Find where the given text appears and provide that cell's center as (x, y) coordinate. 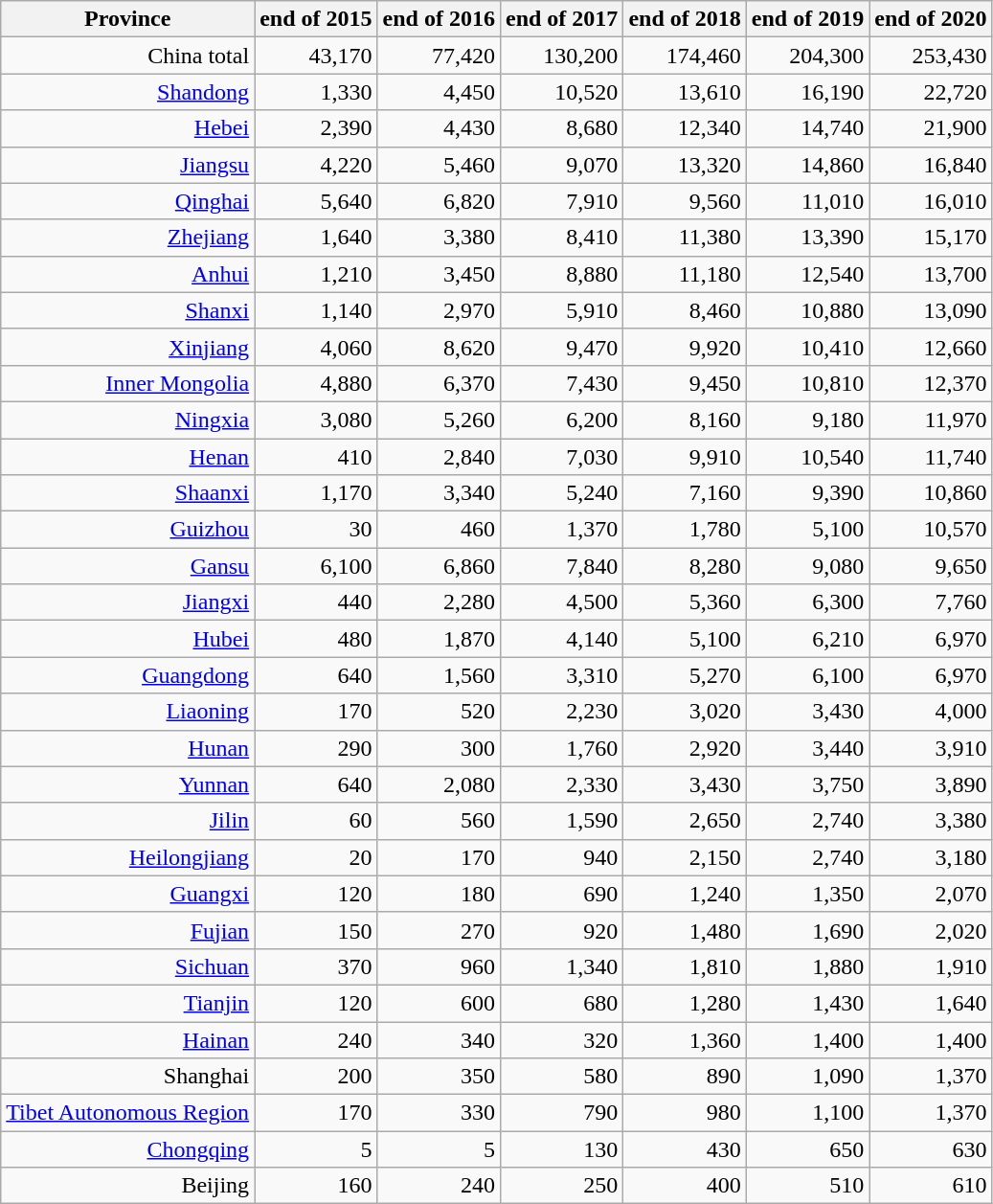
790 (561, 1113)
2,230 (561, 712)
Zhejiang (128, 238)
4,500 (561, 602)
9,080 (807, 566)
1,090 (807, 1077)
410 (316, 457)
250 (561, 1186)
30 (316, 530)
8,680 (561, 128)
253,430 (931, 56)
330 (439, 1113)
4,000 (931, 712)
1,330 (316, 92)
2,070 (931, 894)
9,070 (561, 165)
1,430 (807, 1003)
680 (561, 1003)
14,860 (807, 165)
3,450 (439, 274)
13,320 (685, 165)
Heilongjiang (128, 857)
9,920 (685, 347)
340 (439, 1039)
940 (561, 857)
370 (316, 966)
1,870 (439, 639)
1,560 (439, 675)
6,300 (807, 602)
1,340 (561, 966)
3,340 (439, 493)
11,970 (931, 420)
43,170 (316, 56)
12,660 (931, 347)
5,910 (561, 310)
150 (316, 930)
Chongqing (128, 1149)
130 (561, 1149)
9,390 (807, 493)
6,200 (561, 420)
1,760 (561, 748)
16,190 (807, 92)
Sichuan (128, 966)
650 (807, 1149)
end of 2017 (561, 19)
560 (439, 821)
9,650 (931, 566)
2,080 (439, 784)
320 (561, 1039)
3,440 (807, 748)
1,910 (931, 966)
200 (316, 1077)
13,090 (931, 310)
7,760 (931, 602)
9,180 (807, 420)
3,750 (807, 784)
10,860 (931, 493)
8,620 (439, 347)
1,810 (685, 966)
1,280 (685, 1003)
960 (439, 966)
610 (931, 1186)
10,520 (561, 92)
end of 2015 (316, 19)
4,140 (561, 639)
11,180 (685, 274)
7,840 (561, 566)
3,310 (561, 675)
Shanxi (128, 310)
1,210 (316, 274)
10,570 (931, 530)
4,430 (439, 128)
14,740 (807, 128)
4,060 (316, 347)
4,880 (316, 383)
Tianjin (128, 1003)
13,610 (685, 92)
Jiangxi (128, 602)
460 (439, 530)
3,020 (685, 712)
204,300 (807, 56)
1,240 (685, 894)
Liaoning (128, 712)
13,390 (807, 238)
Hubei (128, 639)
4,220 (316, 165)
Beijing (128, 1186)
3,080 (316, 420)
480 (316, 639)
11,380 (685, 238)
13,700 (931, 274)
77,420 (439, 56)
5,260 (439, 420)
8,880 (561, 274)
980 (685, 1113)
290 (316, 748)
Anhui (128, 274)
1,780 (685, 530)
6,820 (439, 201)
5,360 (685, 602)
890 (685, 1077)
6,210 (807, 639)
Jilin (128, 821)
12,540 (807, 274)
2,280 (439, 602)
300 (439, 748)
2,020 (931, 930)
12,340 (685, 128)
Yunnan (128, 784)
1,350 (807, 894)
4,450 (439, 92)
China total (128, 56)
10,880 (807, 310)
1,100 (807, 1113)
3,180 (931, 857)
2,840 (439, 457)
400 (685, 1186)
7,030 (561, 457)
9,450 (685, 383)
7,910 (561, 201)
180 (439, 894)
Henan (128, 457)
Xinjiang (128, 347)
1,170 (316, 493)
Guangdong (128, 675)
630 (931, 1149)
3,890 (931, 784)
2,390 (316, 128)
Inner Mongolia (128, 383)
7,430 (561, 383)
520 (439, 712)
580 (561, 1077)
920 (561, 930)
16,010 (931, 201)
end of 2020 (931, 19)
510 (807, 1186)
Gansu (128, 566)
6,370 (439, 383)
5,270 (685, 675)
end of 2018 (685, 19)
21,900 (931, 128)
Hainan (128, 1039)
1,590 (561, 821)
Tibet Autonomous Region (128, 1113)
15,170 (931, 238)
270 (439, 930)
8,160 (685, 420)
9,910 (685, 457)
1,480 (685, 930)
8,410 (561, 238)
160 (316, 1186)
Province (128, 19)
600 (439, 1003)
22,720 (931, 92)
130,200 (561, 56)
174,460 (685, 56)
Shanghai (128, 1077)
2,150 (685, 857)
2,920 (685, 748)
Hebei (128, 128)
11,740 (931, 457)
7,160 (685, 493)
11,010 (807, 201)
5,460 (439, 165)
350 (439, 1077)
8,280 (685, 566)
20 (316, 857)
end of 2019 (807, 19)
9,560 (685, 201)
16,840 (931, 165)
2,650 (685, 821)
1,690 (807, 930)
60 (316, 821)
5,240 (561, 493)
12,370 (931, 383)
Guizhou (128, 530)
8,460 (685, 310)
6,860 (439, 566)
2,970 (439, 310)
Fujian (128, 930)
440 (316, 602)
end of 2016 (439, 19)
10,810 (807, 383)
Ningxia (128, 420)
Guangxi (128, 894)
2,330 (561, 784)
1,360 (685, 1039)
10,410 (807, 347)
Qinghai (128, 201)
9,470 (561, 347)
5,640 (316, 201)
1,140 (316, 310)
430 (685, 1149)
Jiangsu (128, 165)
Shandong (128, 92)
10,540 (807, 457)
3,910 (931, 748)
690 (561, 894)
Hunan (128, 748)
1,880 (807, 966)
Shaanxi (128, 493)
